Pinpoint the cell where the given text exists, returning its (x, y) midpoint coordinate. 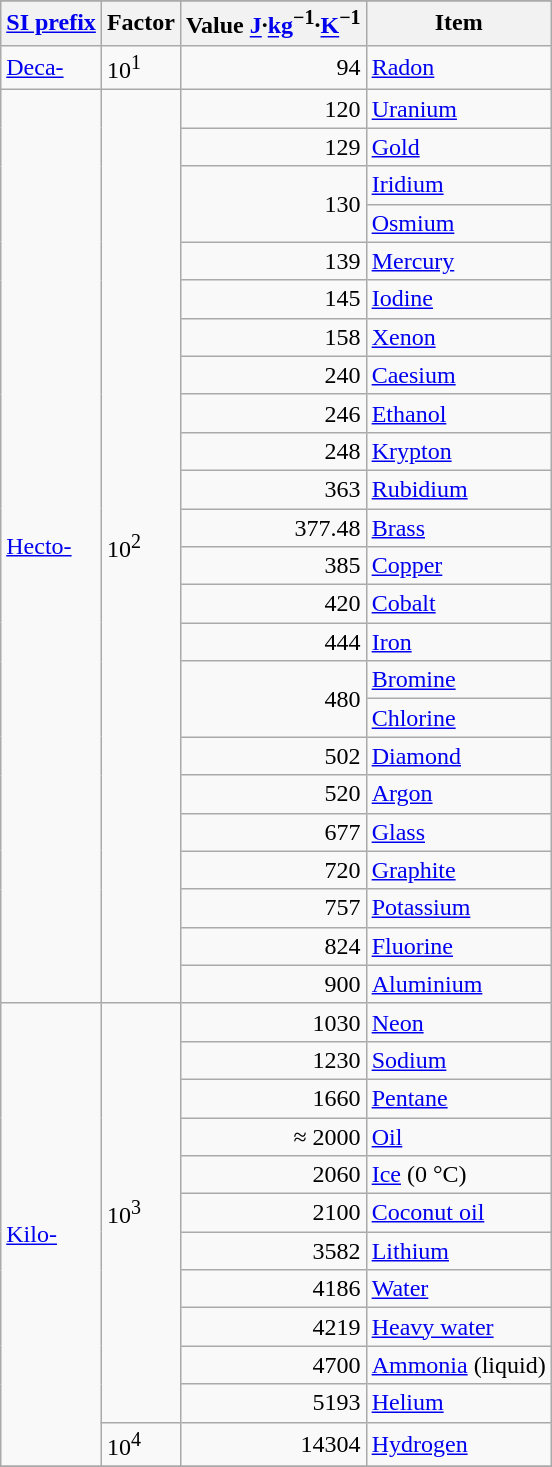
Heavy water (458, 1327)
Aluminium (458, 984)
Xenon (458, 337)
Water (458, 1289)
Gold (458, 147)
Oil (458, 1137)
5193 (273, 1403)
248 (273, 451)
Neon (458, 1022)
Krypton (458, 451)
Factor (140, 24)
Diamond (458, 756)
Uranium (458, 109)
Iodine (458, 299)
130 (273, 204)
Chlorine (458, 718)
Lithium (458, 1251)
757 (273, 908)
444 (273, 642)
363 (273, 489)
720 (273, 870)
Cobalt (458, 604)
Caesium (458, 375)
Glass (458, 832)
102 (140, 547)
502 (273, 756)
104 (140, 1444)
129 (273, 147)
1030 (273, 1022)
520 (273, 794)
120 (273, 109)
4219 (273, 1327)
4700 (273, 1365)
94 (273, 68)
Value J·kg−1·K−1 (273, 24)
246 (273, 413)
Iron (458, 642)
420 (273, 604)
14304 (273, 1444)
900 (273, 984)
Coconut oil (458, 1213)
Ice (0 °C) (458, 1175)
Brass (458, 528)
103 (140, 1212)
2060 (273, 1175)
Ammonia (liquid) (458, 1365)
139 (273, 261)
Deca- (52, 68)
Fluorine (458, 946)
≈ 2000 (273, 1137)
480 (273, 699)
Hecto- (52, 547)
Iridium (458, 185)
1660 (273, 1098)
SI prefix (52, 24)
101 (140, 68)
Potassium (458, 908)
158 (273, 337)
Helium (458, 1403)
3582 (273, 1251)
Rubidium (458, 489)
240 (273, 375)
824 (273, 946)
4186 (273, 1289)
Kilo- (52, 1234)
Sodium (458, 1060)
1230 (273, 1060)
Osmium (458, 223)
Pentane (458, 1098)
Hydrogen (458, 1444)
145 (273, 299)
Item (458, 24)
Radon (458, 68)
677 (273, 832)
Argon (458, 794)
Graphite (458, 870)
Ethanol (458, 413)
Mercury (458, 261)
2100 (273, 1213)
385 (273, 566)
Copper (458, 566)
377.48 (273, 528)
Bromine (458, 680)
